Return the [x, y] coordinate for the center point of the cell that contains the specified text.  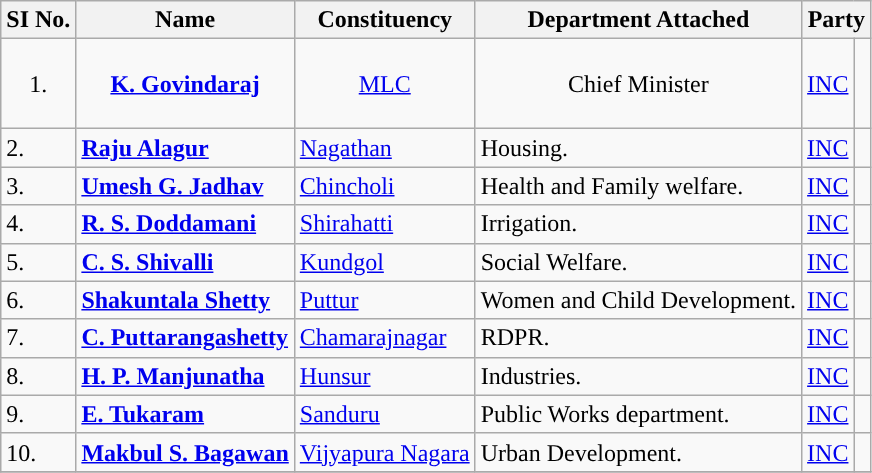
Raju Alagur [185, 148]
K. Govindaraj [185, 84]
MLC [384, 84]
Chief Minister [638, 84]
Women and Child Development. [638, 300]
Umesh G. Jadhav [185, 186]
Irrigation. [638, 224]
Public Works department. [638, 414]
Social Welfare. [638, 262]
Vijyapura Nagara [384, 452]
7. [38, 338]
Shakuntala Shetty [185, 300]
Puttur [384, 300]
Shirahatti [384, 224]
Kundgol [384, 262]
SI No. [38, 20]
Nagathan [384, 148]
R. S. Doddamani [185, 224]
8. [38, 376]
Party [836, 20]
5. [38, 262]
Industries. [638, 376]
C. Puttarangashetty [185, 338]
10. [38, 452]
Name [185, 20]
9. [38, 414]
Constituency [384, 20]
H. P. Manjunatha [185, 376]
Housing. [638, 148]
Chincholi [384, 186]
C. S. Shivalli [185, 262]
6. [38, 300]
Makbul S. Bagawan [185, 452]
Urban Development. [638, 452]
RDPR. [638, 338]
1. [38, 84]
Department Attached [638, 20]
4. [38, 224]
E. Tukaram [185, 414]
Health and Family welfare. [638, 186]
2. [38, 148]
Sanduru [384, 414]
3. [38, 186]
Chamarajnagar [384, 338]
Hunsur [384, 376]
